Search for the cell housing the specified text and yield its (X, Y) center coordinate. 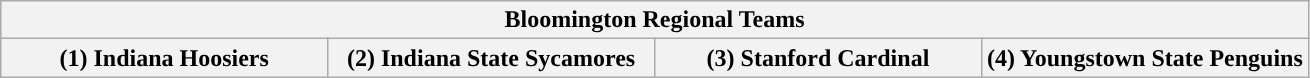
(2) Indiana State Sycamores (492, 58)
(3) Stanford Cardinal (818, 58)
Bloomington Regional Teams (655, 20)
(4) Youngstown State Penguins (1144, 58)
(1) Indiana Hoosiers (164, 58)
